Scan for the cell matching the given text and deliver its (x, y) coordinate at center. 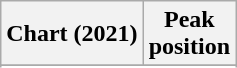
Chart (2021) (72, 34)
Peak position (189, 34)
